Return the (X, Y) coordinate for the center point of the cell that contains the specified text.  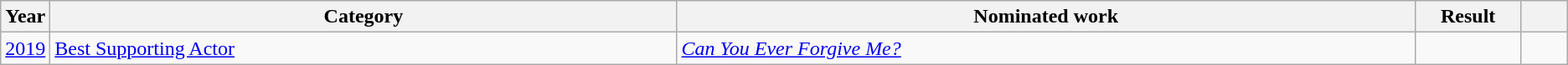
Best Supporting Actor (364, 48)
2019 (25, 48)
Can You Ever Forgive Me? (1045, 48)
Year (25, 17)
Nominated work (1045, 17)
Category (364, 17)
Result (1467, 17)
